Detect which cell encompasses the target text, then output its (x, y) center coordinate. 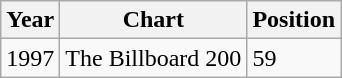
59 (294, 58)
Chart (154, 20)
Year (30, 20)
1997 (30, 58)
Position (294, 20)
The Billboard 200 (154, 58)
